From the cell containing the given text, extract its center point as (X, Y) coordinate. 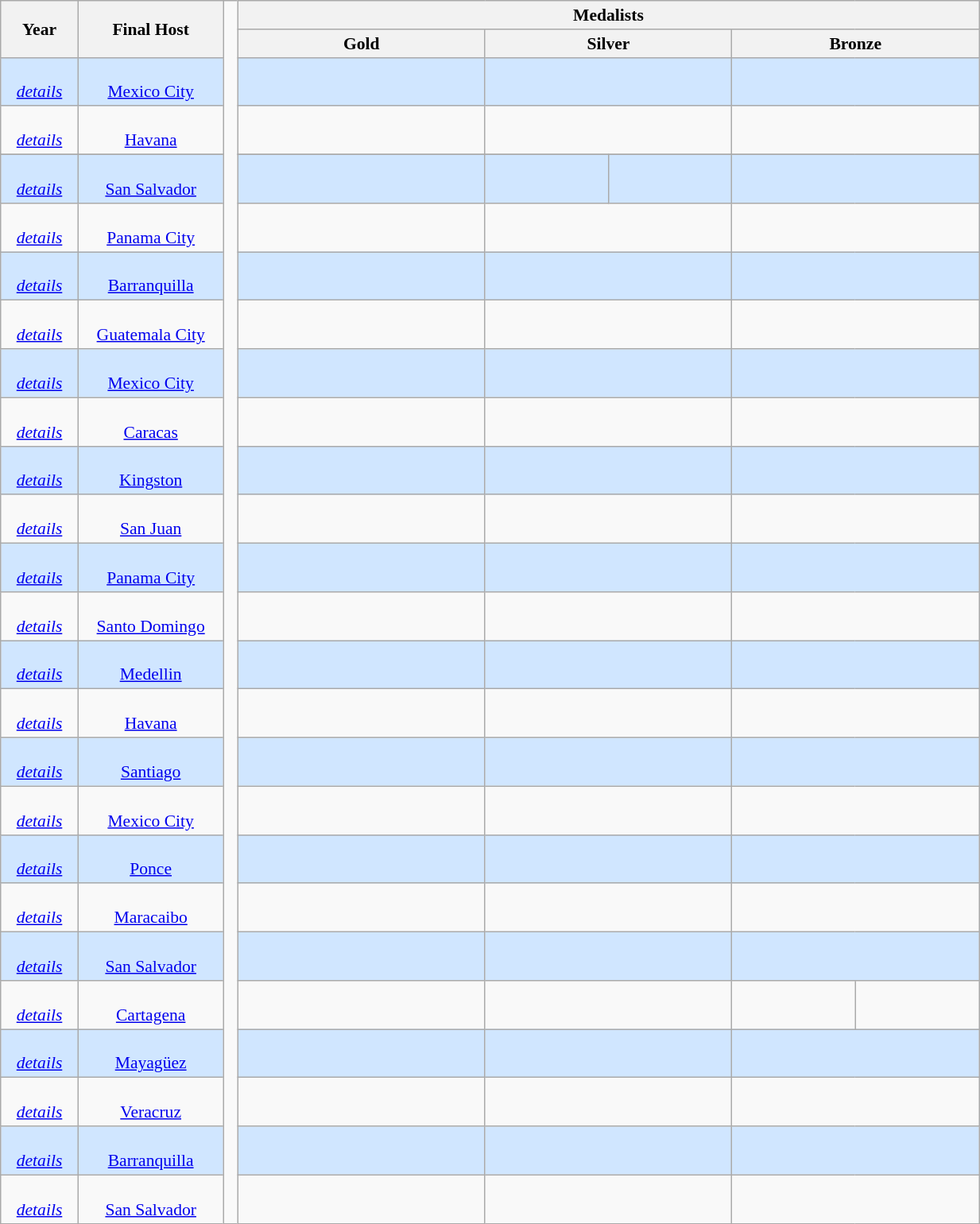
Mayagüez (151, 1054)
Cartagena (151, 1005)
Santiago (151, 761)
Ponce (151, 858)
Gold (361, 44)
Silver (609, 44)
Bronze (855, 44)
Medalists (608, 15)
Caracas (151, 421)
Final Host (151, 29)
Maracaibo (151, 908)
Year (40, 29)
Veracruz (151, 1102)
Santo Domingo (151, 617)
Kingston (151, 471)
Guatemala City (151, 324)
San Juan (151, 520)
Medellin (151, 664)
